Identify which cell holds the provided text, then report its [x, y] central coordinate. 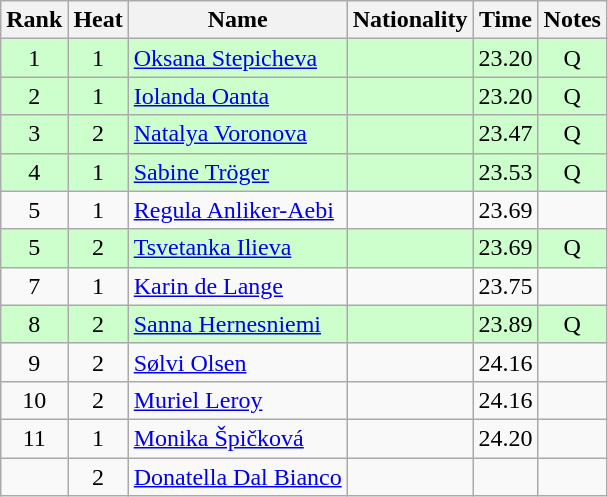
9 [34, 362]
Sabine Tröger [238, 172]
Natalya Voronova [238, 134]
23.53 [506, 172]
11 [34, 438]
Monika Špičková [238, 438]
8 [34, 324]
4 [34, 172]
Donatella Dal Bianco [238, 477]
Heat [98, 20]
23.75 [506, 286]
Time [506, 20]
Name [238, 20]
Regula Anliker-Aebi [238, 210]
Karin de Lange [238, 286]
23.89 [506, 324]
Tsvetanka Ilieva [238, 248]
Notes [572, 20]
24.20 [506, 438]
3 [34, 134]
Oksana Stepicheva [238, 58]
Sølvi Olsen [238, 362]
Rank [34, 20]
Sanna Hernesniemi [238, 324]
23.47 [506, 134]
Nationality [410, 20]
7 [34, 286]
10 [34, 400]
Muriel Leroy [238, 400]
Iolanda Oanta [238, 96]
